Return the [X, Y] coordinate for the center point of the cell that contains the specified text.  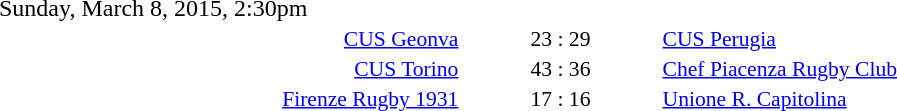
43 : 36 [560, 68]
23 : 29 [560, 38]
